Extract the [X, Y] coordinate from the center of the cell holding the provided text.  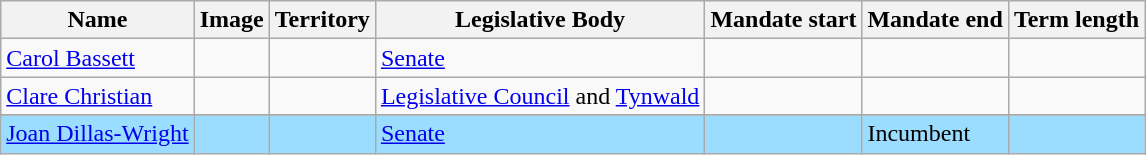
Legislative Body [540, 20]
Name [98, 20]
Mandate end [935, 20]
Incumbent [935, 134]
Joan Dillas-Wright [98, 134]
Carol Bassett [98, 58]
Clare Christian [98, 96]
Term length [1076, 20]
Image [232, 20]
Legislative Council and Tynwald [540, 96]
Mandate start [784, 20]
Territory [322, 20]
